Pinpoint the cell where the given text exists, returning its (X, Y) midpoint coordinate. 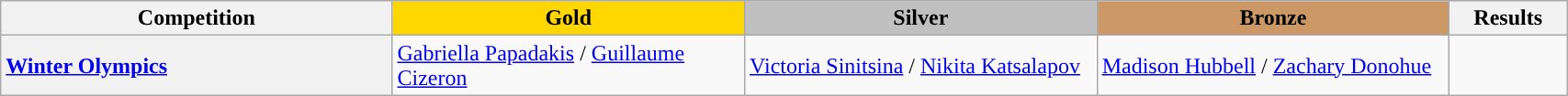
Madison Hubbell / Zachary Donohue (1273, 66)
Results (1508, 18)
Silver (921, 18)
Victoria Sinitsina / Nikita Katsalapov (921, 66)
Bronze (1273, 18)
Winter Olympics (197, 66)
Competition (197, 18)
Gabriella Papadakis / Guillaume Cizeron (569, 66)
Gold (569, 18)
